Return [X, Y] of the center of cell containing provided text 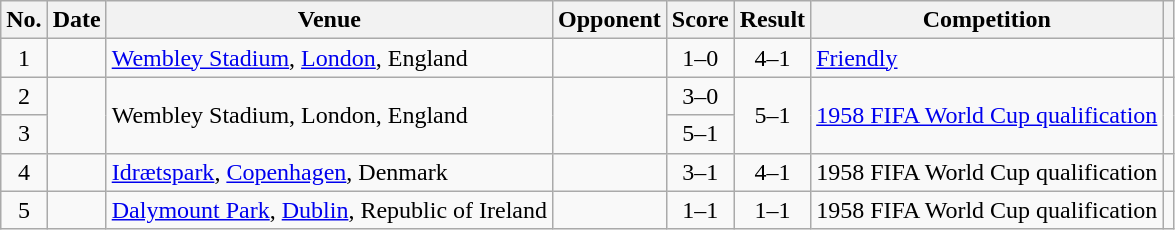
5 [24, 210]
1 [24, 58]
Opponent [610, 20]
Competition [987, 20]
4 [24, 172]
Idrætspark, Copenhagen, Denmark [329, 172]
Friendly [987, 58]
Date [76, 20]
3 [24, 134]
Score [700, 20]
Result [772, 20]
1–0 [700, 58]
2 [24, 96]
3–1 [700, 172]
No. [24, 20]
Dalymount Park, Dublin, Republic of Ireland [329, 210]
Venue [329, 20]
3–0 [700, 96]
